Identify which cell holds the provided text, then report its (x, y) central coordinate. 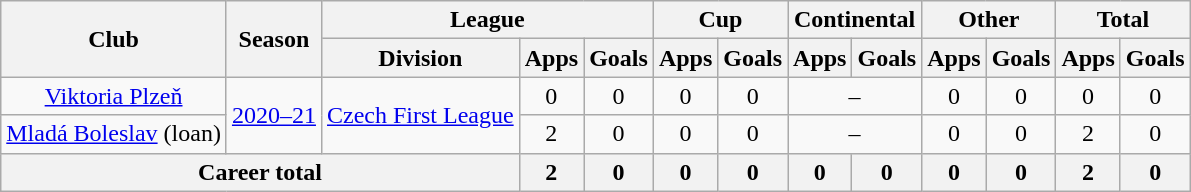
League (487, 20)
Total (1123, 20)
Club (114, 39)
Viktoria Plzeň (114, 96)
Season (274, 39)
Division (420, 58)
Career total (260, 172)
Continental (855, 20)
Mladá Boleslav (loan) (114, 134)
Other (989, 20)
Czech First League (420, 115)
2020–21 (274, 115)
Cup (720, 20)
